Pinpoint the cell where the given text exists, returning its [x, y] midpoint coordinate. 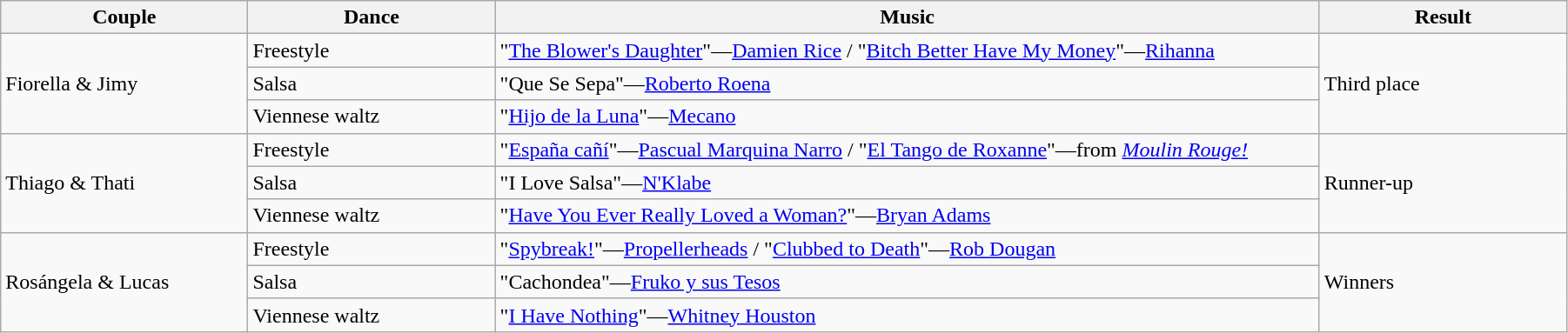
"I Have Nothing"—Whitney Houston [907, 315]
"Cachondea"—Fruko y sus Tesos [907, 282]
Music [907, 17]
Dance [372, 17]
"España cañí"—Pascual Marquina Narro / "El Tango de Roxanne"—from Moulin Rouge! [907, 150]
Third place [1443, 83]
Couple [124, 17]
"Spybreak!"—Propellerheads / "Clubbed to Death"—Rob Dougan [907, 249]
"I Love Salsa"—N'Klabe [907, 183]
Result [1443, 17]
Runner-up [1443, 183]
"Have You Ever Really Loved a Woman?"—Bryan Adams [907, 216]
Thiago & Thati [124, 183]
Rosángela & Lucas [124, 282]
"Que Se Sepa"—Roberto Roena [907, 83]
Fiorella & Jimy [124, 83]
"Hijo de la Luna"—Mecano [907, 117]
Winners [1443, 282]
"The Blower's Daughter"—Damien Rice / "Bitch Better Have My Money"—Rihanna [907, 50]
